Capture the cell that displays the provided text and extract its (X, Y) central coordinate. 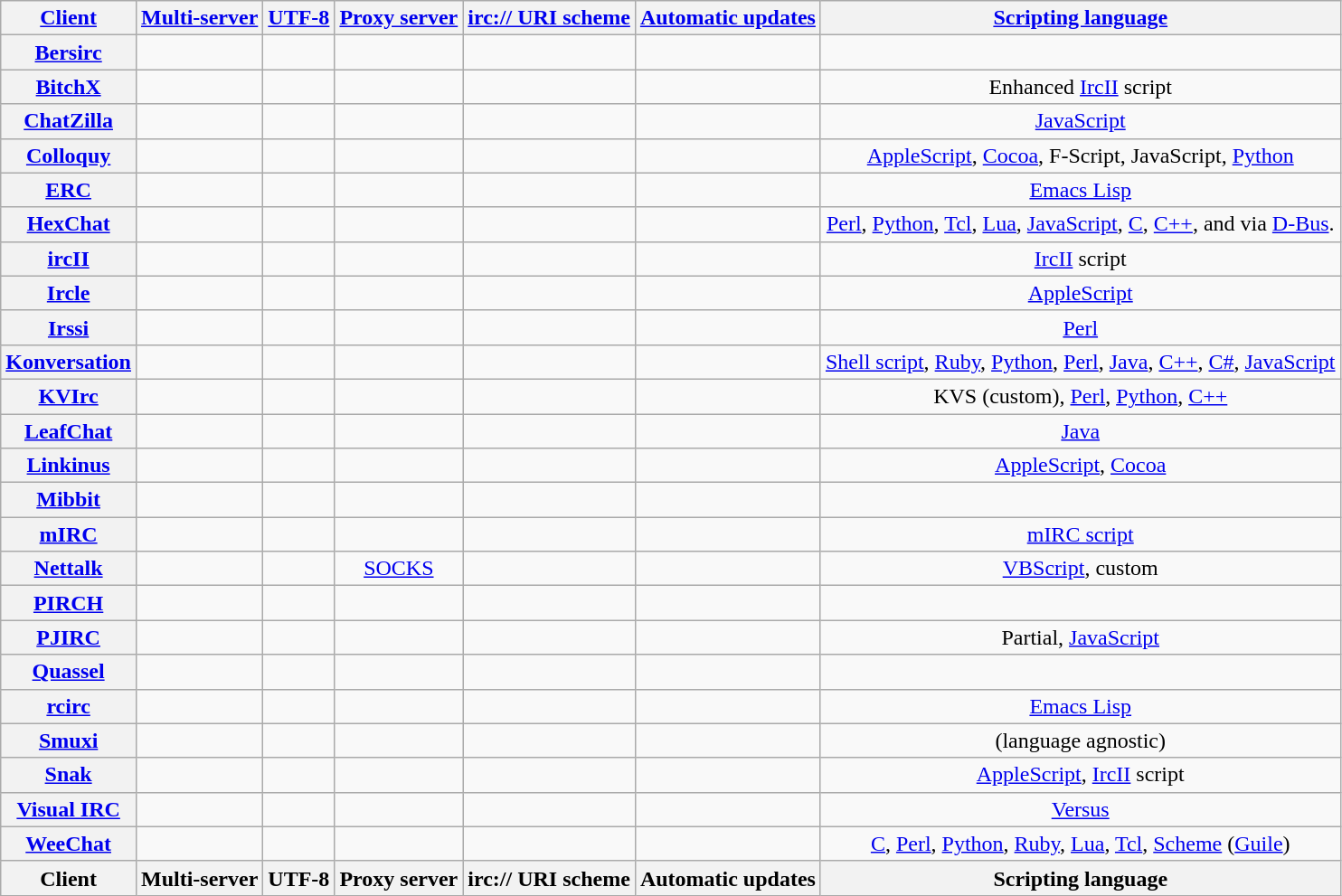
KVS (custom), Perl, Python, C++ (1080, 396)
Smuxi (69, 740)
Enhanced IrcII script (1080, 87)
mIRC script (1080, 534)
AppleScript, IrcII script (1080, 775)
Partial, JavaScript (1080, 637)
Nettalk (69, 569)
Colloquy (69, 156)
Shell script, Ruby, Python, Perl, Java, C++, C#, JavaScript (1080, 362)
SOCKS (399, 569)
Perl (1080, 327)
AppleScript, Cocoa (1080, 466)
rcirc (69, 706)
Linkinus (69, 466)
mIRC (69, 534)
LeafChat (69, 431)
Perl, Python, Tcl, Lua, JavaScript, C, C++, and via D-Bus. (1080, 224)
Irssi (69, 327)
Konversation (69, 362)
(language agnostic) (1080, 740)
JavaScript (1080, 121)
PIRCH (69, 603)
Java (1080, 431)
Visual IRC (69, 809)
IrcII script (1080, 259)
HexChat (69, 224)
Quassel (69, 672)
ERC (69, 190)
Versus (1080, 809)
WeeChat (69, 844)
Snak (69, 775)
AppleScript (1080, 293)
C, Perl, Python, Ruby, Lua, Tcl, Scheme (Guile) (1080, 844)
ircII (69, 259)
KVIrc (69, 396)
Mibbit (69, 500)
Ircle (69, 293)
Bersirc (69, 52)
PJIRC (69, 637)
AppleScript, Cocoa, F-Script, JavaScript, Python (1080, 156)
VBScript, custom (1080, 569)
BitchX (69, 87)
ChatZilla (69, 121)
